For the text-containing cell, return its midpoint in [X, Y] coordinate format. 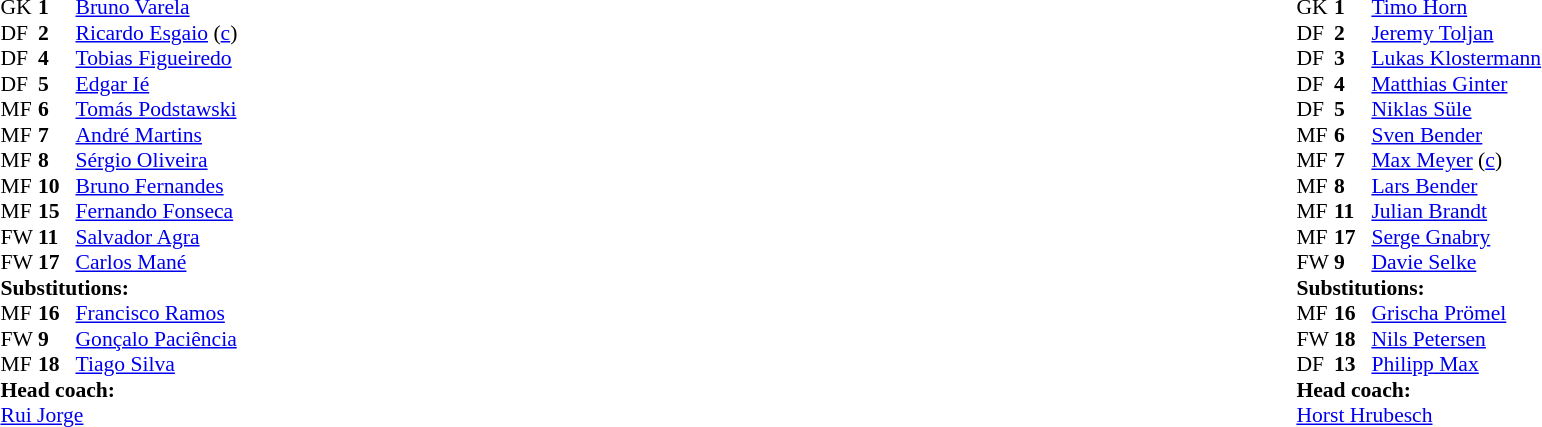
Matthias Ginter [1456, 84]
Niklas Süle [1456, 109]
Tobias Figueiredo [157, 59]
Jeremy Toljan [1456, 33]
Edgar Ié [157, 84]
Ricardo Esgaio (c) [157, 33]
Tiago Silva [157, 365]
Sven Bender [1456, 135]
Nils Petersen [1456, 339]
13 [1353, 365]
Francisco Ramos [157, 313]
Gonçalo Paciência [157, 339]
Lars Bender [1456, 186]
Davie Selke [1456, 263]
Serge Gnabry [1456, 237]
Lukas Klostermann [1456, 59]
3 [1353, 59]
Fernando Fonseca [157, 211]
Tomás Podstawski [157, 109]
Carlos Mané [157, 263]
10 [57, 186]
15 [57, 211]
Max Meyer (c) [1456, 161]
Sérgio Oliveira [157, 161]
Julian Brandt [1456, 211]
Bruno Fernandes [157, 186]
Salvador Agra [157, 237]
André Martins [157, 135]
Grischa Prömel [1456, 313]
Philipp Max [1456, 365]
